Pinpoint the cell where the given text exists, returning its [X, Y] midpoint coordinate. 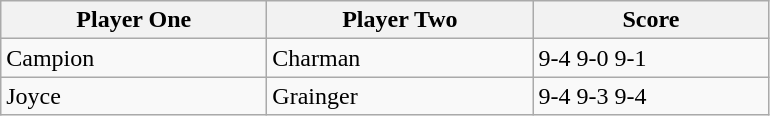
9-4 9-0 9-1 [651, 58]
Campion [134, 58]
Joyce [134, 96]
Grainger [400, 96]
9-4 9-3 9-4 [651, 96]
Charman [400, 58]
Player Two [400, 20]
Player One [134, 20]
Score [651, 20]
